Determine the (x, y) coordinate at the center of the cell enclosing the given text.  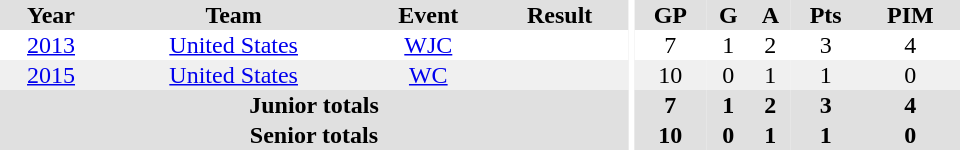
GP (670, 15)
Team (234, 15)
WJC (428, 45)
A (770, 15)
G (728, 15)
Junior totals (314, 105)
Event (428, 15)
PIM (910, 15)
2015 (51, 75)
WC (428, 75)
2013 (51, 45)
Year (51, 15)
Result (560, 15)
Pts (826, 15)
Senior totals (314, 135)
